Determine the [x, y] coordinate at the center of the cell enclosing the given text.  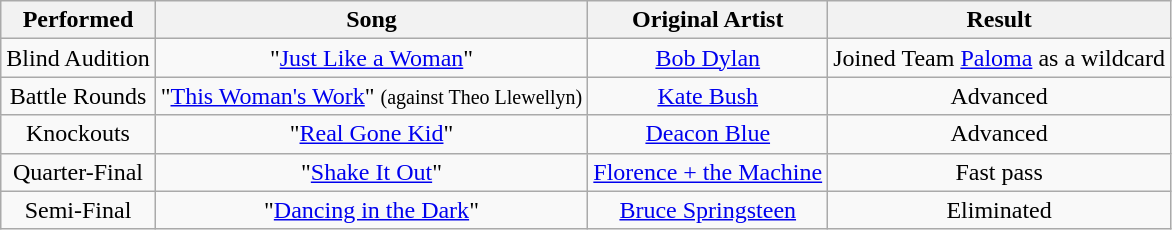
Joined Team Paloma as a wildcard [1000, 58]
Bruce Springsteen [708, 210]
Fast pass [1000, 172]
Blind Audition [78, 58]
Semi-Final [78, 210]
Original Artist [708, 20]
Kate Bush [708, 96]
Florence + the Machine [708, 172]
Performed [78, 20]
Deacon Blue [708, 134]
Bob Dylan [708, 58]
Knockouts [78, 134]
"Just Like a Woman" [372, 58]
"Real Gone Kid" [372, 134]
"Dancing in the Dark" [372, 210]
Battle Rounds [78, 96]
Quarter-Final [78, 172]
Song [372, 20]
"Shake It Out" [372, 172]
Eliminated [1000, 210]
"This Woman's Work" (against Theo Llewellyn) [372, 96]
Result [1000, 20]
